Pinpoint the cell where the given text exists, returning its (x, y) midpoint coordinate. 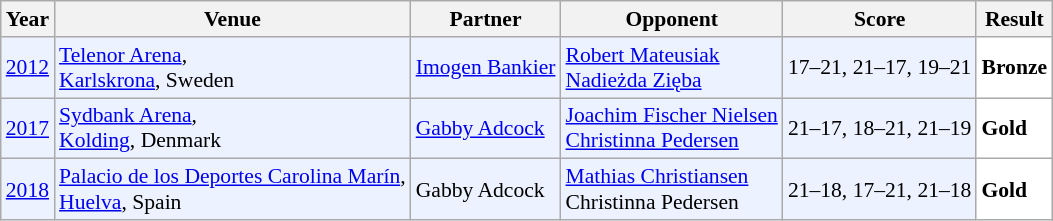
Palacio de los Deportes Carolina Marín,Huelva, Spain (232, 190)
2017 (28, 128)
Robert Mateusiak Nadieżda Zięba (671, 68)
Venue (232, 19)
21–18, 17–21, 21–18 (880, 190)
21–17, 18–21, 21–19 (880, 128)
Score (880, 19)
Imogen Bankier (486, 68)
Opponent (671, 19)
Year (28, 19)
Result (1014, 19)
Joachim Fischer Nielsen Christinna Pedersen (671, 128)
Mathias Christiansen Christinna Pedersen (671, 190)
17–21, 21–17, 19–21 (880, 68)
Telenor Arena,Karlskrona, Sweden (232, 68)
Partner (486, 19)
Bronze (1014, 68)
2018 (28, 190)
2012 (28, 68)
Sydbank Arena,Kolding, Denmark (232, 128)
